Find where the given text appears and provide that cell's center as (X, Y) coordinate. 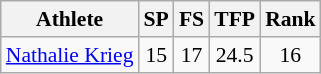
SP (156, 19)
TFP (234, 19)
FS (192, 19)
24.5 (234, 55)
17 (192, 55)
Rank (290, 19)
15 (156, 55)
16 (290, 55)
Nathalie Krieg (70, 55)
Athlete (70, 19)
